Find where the given text appears and provide that cell's center as (X, Y) coordinate. 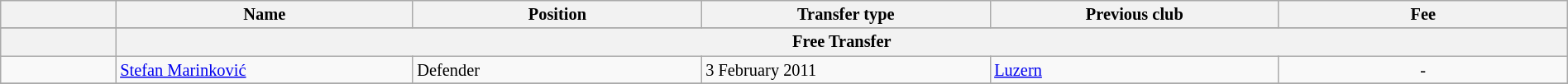
3 February 2011 (845, 70)
Previous club (1135, 14)
Transfer type (845, 14)
Name (265, 14)
- (1422, 70)
Free Transfer (842, 42)
Defender (557, 70)
Position (557, 14)
Luzern (1135, 70)
Fee (1422, 14)
Stefan Marinković (265, 70)
